Extract the (X, Y) coordinate from the center of the cell holding the provided text.  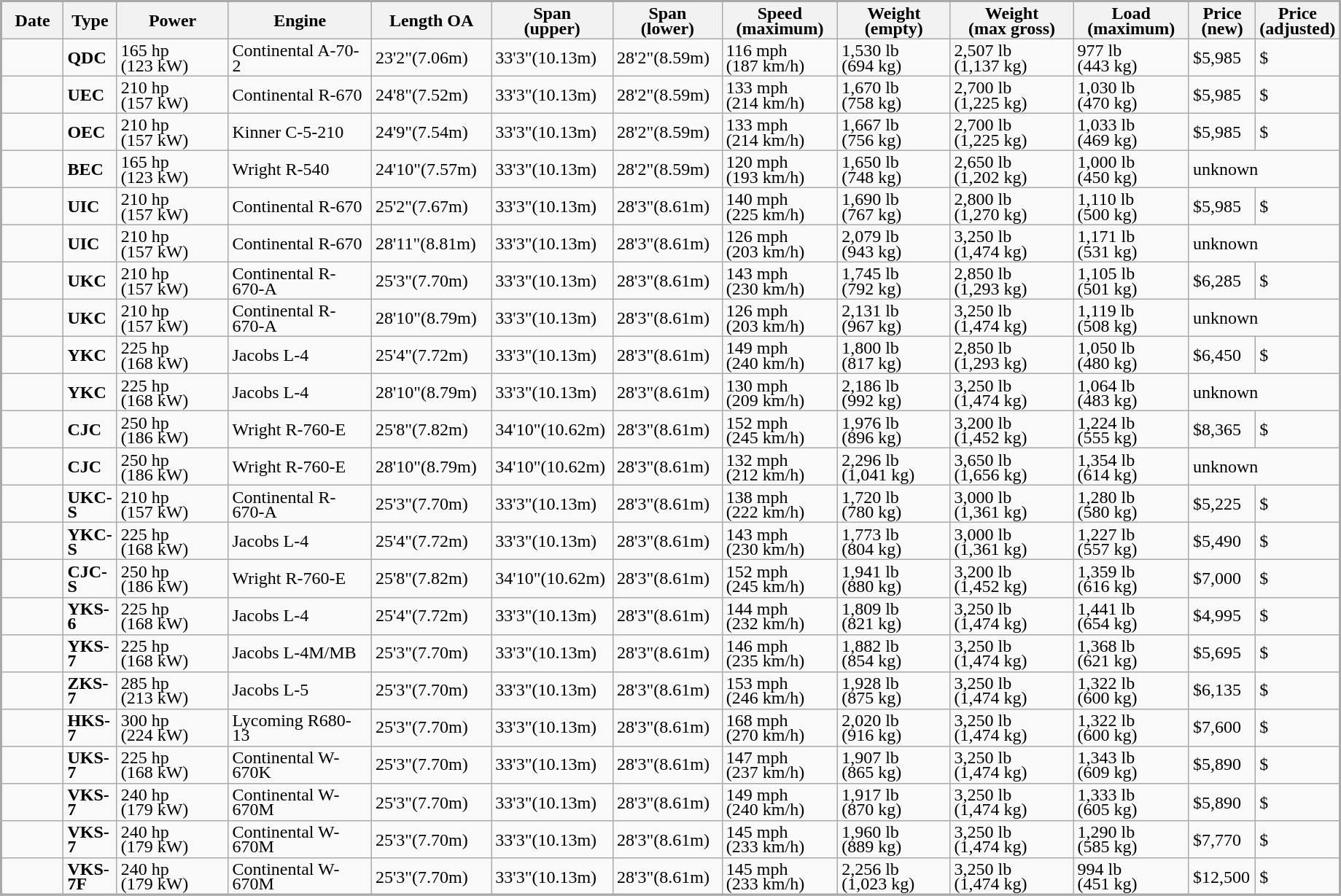
132 mph (212 km/h) (780, 467)
130 mph (209 km/h) (780, 392)
2,296 lb (1,041 kg) (894, 467)
ZKS-7 (90, 690)
1,907 lb (865 kg) (894, 764)
1,960 lb (889 kg) (894, 838)
Span(upper) (553, 20)
1,745 lb (792 kg) (894, 281)
Date (32, 20)
1,917 lb (870 kg) (894, 802)
1,224 lb (555 kg) (1131, 430)
1,030 lb (470 kg) (1131, 95)
116 mph (187 km/h) (780, 57)
1,064 lb (483 kg) (1131, 392)
120 mph (193 km/h) (780, 169)
1,720 lb (780 kg) (894, 505)
UKS-7 (90, 764)
140 mph (225 km/h) (780, 206)
24'9"(7.54m) (431, 131)
285 hp (213 kW) (172, 690)
$5,695 (1222, 653)
300 hp (224 kW) (172, 728)
1,227 lb (557 kg) (1131, 541)
Wright R-540 (300, 169)
138 mph (222 km/h) (780, 505)
1,368 lb (621 kg) (1131, 653)
25'2"(7.67m) (431, 206)
1,667 lb (756 kg) (894, 131)
$7,000 (1222, 579)
$7,770 (1222, 838)
YKS-6 (90, 615)
1,690 lb (767 kg) (894, 206)
23'2"(7.06m) (431, 57)
UKC-S (90, 505)
1,976 lb (896 kg) (894, 430)
Type (90, 20)
$4,995 (1222, 615)
2,020 lb (916 kg) (894, 728)
2,650 lb (1,202 kg) (1012, 169)
1,333 lb (605 kg) (1131, 802)
$7,600 (1222, 728)
Jacobs L-5 (300, 690)
1,105 lb (501 kg) (1131, 281)
2,079 lb (943 kg) (894, 244)
$8,365 (1222, 430)
1,359 lb (616 kg) (1131, 579)
3,650 lb (1,656 kg) (1012, 467)
Span(lower) (668, 20)
2,800 lb (1,270 kg) (1012, 206)
CJC-S (90, 579)
Length OA (431, 20)
1,171 lb (531 kg) (1131, 244)
Weight(empty) (894, 20)
146 mph (235 km/h) (780, 653)
$6,135 (1222, 690)
BEC (90, 169)
1,928 lb (875 kg) (894, 690)
YKS-7 (90, 653)
147 mph (237 km/h) (780, 764)
1,773 lb (804 kg) (894, 541)
Weight(max gross) (1012, 20)
QDC (90, 57)
HKS-7 (90, 728)
UEC (90, 95)
144 mph (232 km/h) (780, 615)
Continental A-70-2 (300, 57)
994 lb (451 kg) (1131, 876)
168 mph (270 km/h) (780, 728)
YKC-S (90, 541)
Engine (300, 20)
VKS-7F (90, 876)
Lycoming R680-13 (300, 728)
1,941 lb (880 kg) (894, 579)
Jacobs L-4M/MB (300, 653)
$5,490 (1222, 541)
Speed(maximum) (780, 20)
28'11"(8.81m) (431, 244)
24'10"(7.57m) (431, 169)
977 lb (443 kg) (1131, 57)
2,256 lb (1,023 kg) (894, 876)
1,050 lb (480 kg) (1131, 356)
1,033 lb (469 kg) (1131, 131)
Continental W-670K (300, 764)
OEC (90, 131)
1,441 lb (654 kg) (1131, 615)
153 mph (246 km/h) (780, 690)
$6,285 (1222, 281)
1,650 lb (748 kg) (894, 169)
2,131 lb (967 kg) (894, 318)
1,882 lb (854 kg) (894, 653)
Kinner C-5-210 (300, 131)
1,119 lb (508 kg) (1131, 318)
Price(new) (1222, 20)
1,110 lb (500 kg) (1131, 206)
$12,500 (1222, 876)
1,290 lb (585 kg) (1131, 838)
24'8"(7.52m) (431, 95)
1,354 lb (614 kg) (1131, 467)
$5,225 (1222, 505)
1,280 lb (580 kg) (1131, 505)
1,343 lb (609 kg) (1131, 764)
Price(adjusted) (1298, 20)
1,800 lb (817 kg) (894, 356)
$6,450 (1222, 356)
2,186 lb (992 kg) (894, 392)
2,507 lb (1,137 kg) (1012, 57)
1,670 lb (758 kg) (894, 95)
1,000 lb (450 kg) (1131, 169)
Power (172, 20)
1,809 lb (821 kg) (894, 615)
1,530 lb (694 kg) (894, 57)
Load(maximum) (1131, 20)
